Scan for the cell matching the given text and deliver its (x, y) coordinate at center. 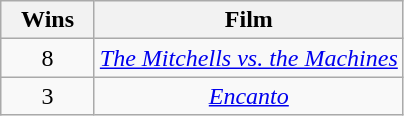
The Mitchells vs. the Machines (248, 58)
Film (248, 20)
Wins (48, 20)
8 (48, 58)
3 (48, 96)
Encanto (248, 96)
